Pinpoint the cell where the given text exists, returning its (X, Y) midpoint coordinate. 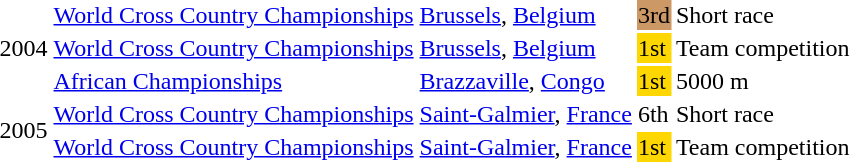
3rd (654, 15)
Brazzaville, Congo (526, 81)
6th (654, 114)
African Championships (234, 81)
